Determine the [X, Y] coordinate at the center of the cell enclosing the given text.  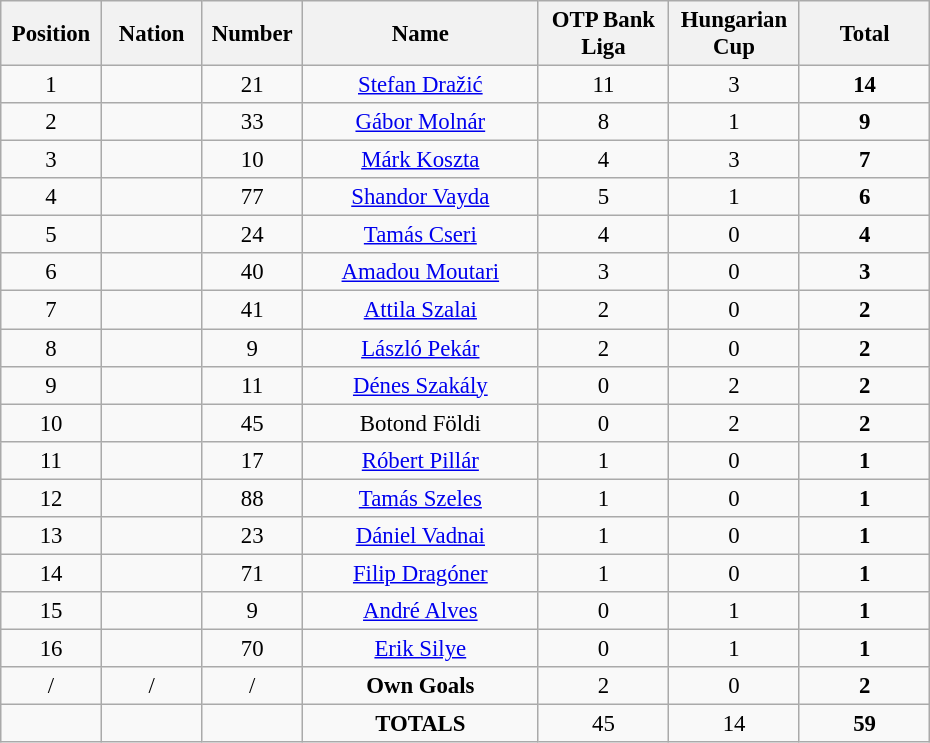
Amadou Moutari [421, 273]
Position [52, 34]
59 [864, 724]
77 [252, 197]
23 [252, 536]
41 [252, 310]
88 [252, 498]
Name [421, 34]
Erik Silye [421, 648]
15 [52, 611]
Botond Földi [421, 423]
Gábor Molnár [421, 122]
Attila Szalai [421, 310]
Tamás Cseri [421, 235]
Tamás Szeles [421, 498]
Dénes Szakály [421, 385]
László Pekár [421, 348]
70 [252, 648]
Stefan Dražić [421, 85]
Total [864, 34]
OTP Bank Liga [604, 34]
16 [52, 648]
Hungarian Cup [734, 34]
Number [252, 34]
Márk Koszta [421, 160]
TOTALS [421, 724]
André Alves [421, 611]
Nation [152, 34]
Dániel Vadnai [421, 536]
40 [252, 273]
13 [52, 536]
71 [252, 573]
17 [252, 460]
Shandor Vayda [421, 197]
12 [52, 498]
21 [252, 85]
24 [252, 235]
Own Goals [421, 686]
33 [252, 122]
Filip Dragóner [421, 573]
Róbert Pillár [421, 460]
